Extract the [x, y] coordinate from the center of the cell holding the provided text.  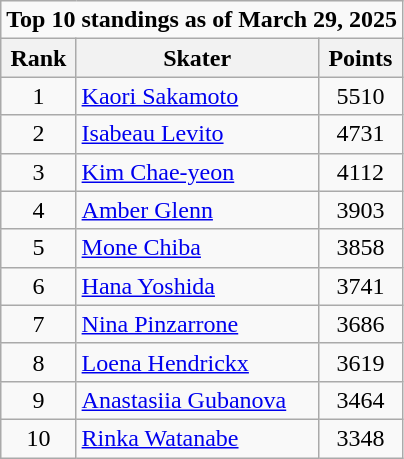
3348 [360, 438]
1 [38, 96]
9 [38, 400]
4731 [360, 134]
Hana Yoshida [197, 286]
Isabeau Levito [197, 134]
Rank [38, 58]
2 [38, 134]
Skater [197, 58]
Anastasiia Gubanova [197, 400]
Amber Glenn [197, 210]
4 [38, 210]
Mone Chiba [197, 248]
Loena Hendrickx [197, 362]
Rinka Watanabe [197, 438]
5510 [360, 96]
3686 [360, 324]
8 [38, 362]
3903 [360, 210]
3464 [360, 400]
3 [38, 172]
Points [360, 58]
Top 10 standings as of March 29, 2025 [202, 20]
7 [38, 324]
3619 [360, 362]
3741 [360, 286]
5 [38, 248]
Nina Pinzarrone [197, 324]
Kim Chae-yeon [197, 172]
4112 [360, 172]
3858 [360, 248]
Kaori Sakamoto [197, 96]
10 [38, 438]
6 [38, 286]
